Detect which cell encompasses the target text, then output its (X, Y) center coordinate. 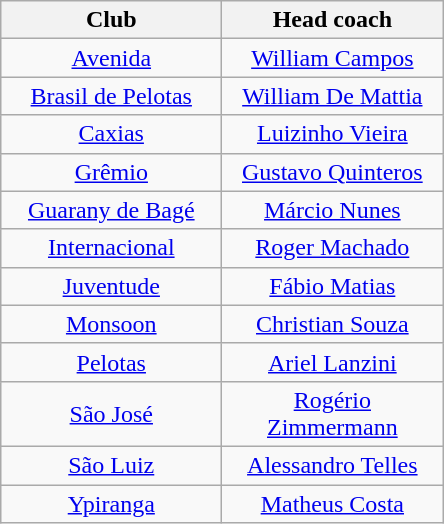
Matheus Costa (332, 503)
São Luiz (112, 465)
Pelotas (112, 362)
Head coach (332, 20)
Alessandro Telles (332, 465)
Grêmio (112, 172)
Guarany de Bagé (112, 210)
Caxias (112, 134)
Ariel Lanzini (332, 362)
Márcio Nunes (332, 210)
Club (112, 20)
William Campos (332, 58)
Monsoon (112, 324)
Luizinho Vieira (332, 134)
Juventude (112, 286)
Roger Machado (332, 248)
São José (112, 414)
Internacional (112, 248)
Ypiranga (112, 503)
Brasil de Pelotas (112, 96)
Christian Souza (332, 324)
Gustavo Quinteros (332, 172)
Avenida (112, 58)
William De Mattia (332, 96)
Fábio Matias (332, 286)
Rogério Zimmermann (332, 414)
